Find where the given text appears and provide that cell's center as (x, y) coordinate. 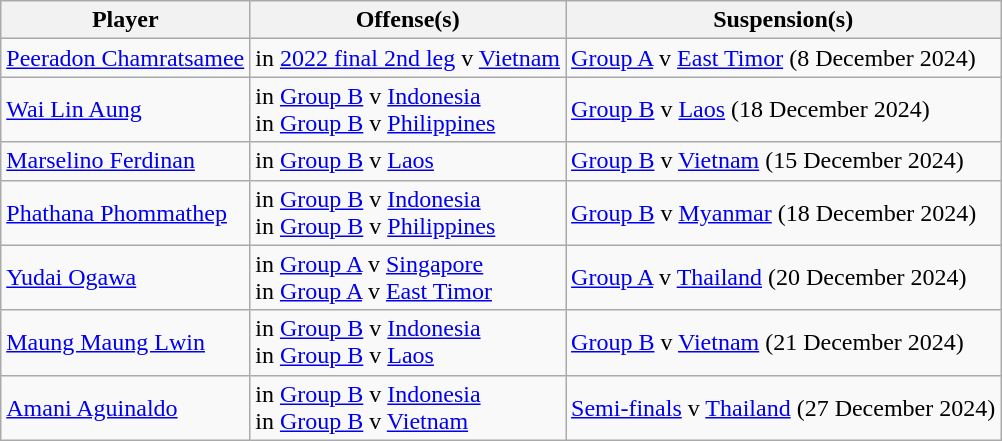
Group A v East Timor (8 December 2024) (784, 58)
Amani Aguinaldo (126, 408)
Group A v Thailand (20 December 2024) (784, 278)
Marselino Ferdinan (126, 161)
Phathana Phommathep (126, 212)
Wai Lin Aung (126, 110)
Semi-finals v Thailand (27 December 2024) (784, 408)
Maung Maung Lwin (126, 342)
Player (126, 20)
Group B v Vietnam (15 December 2024) (784, 161)
Group B v Myanmar (18 December 2024) (784, 212)
in Group B v Indonesia in Group B v Vietnam (408, 408)
in Group B v Indonesia in Group B v Laos (408, 342)
in Group A v Singapore in Group A v East Timor (408, 278)
Offense(s) (408, 20)
Peeradon Chamratsamee (126, 58)
Group B v Vietnam (21 December 2024) (784, 342)
Suspension(s) (784, 20)
Group B v Laos (18 December 2024) (784, 110)
Yudai Ogawa (126, 278)
in Group B v Laos (408, 161)
in 2022 final 2nd leg v Vietnam (408, 58)
